Find where the given text appears and provide that cell's center as [x, y] coordinate. 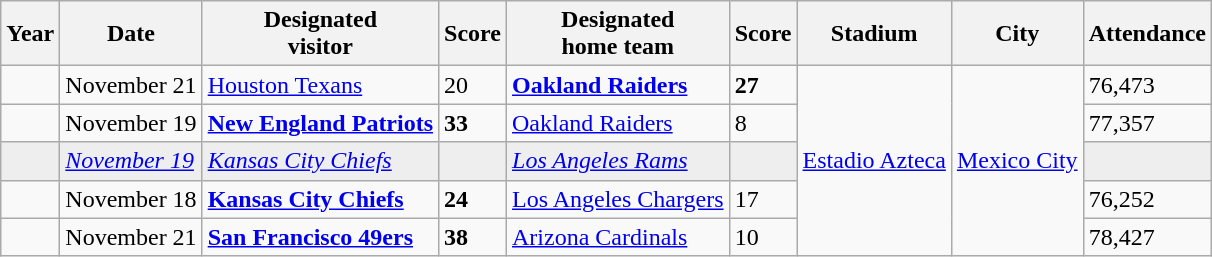
33 [473, 123]
10 [763, 237]
Estadio Azteca [874, 161]
76,473 [1147, 85]
27 [763, 85]
City [1017, 34]
Designatedvisitor [320, 34]
24 [473, 199]
Designatedhome team [618, 34]
Los Angeles Rams [618, 161]
San Francisco 49ers [320, 237]
76,252 [1147, 199]
Date [131, 34]
20 [473, 85]
8 [763, 123]
Houston Texans [320, 85]
17 [763, 199]
November 18 [131, 199]
Attendance [1147, 34]
Stadium [874, 34]
78,427 [1147, 237]
Los Angeles Chargers [618, 199]
38 [473, 237]
New England Patriots [320, 123]
77,357 [1147, 123]
Year [30, 34]
Arizona Cardinals [618, 237]
Mexico City [1017, 161]
